Search for the cell housing the specified text and yield its [x, y] center coordinate. 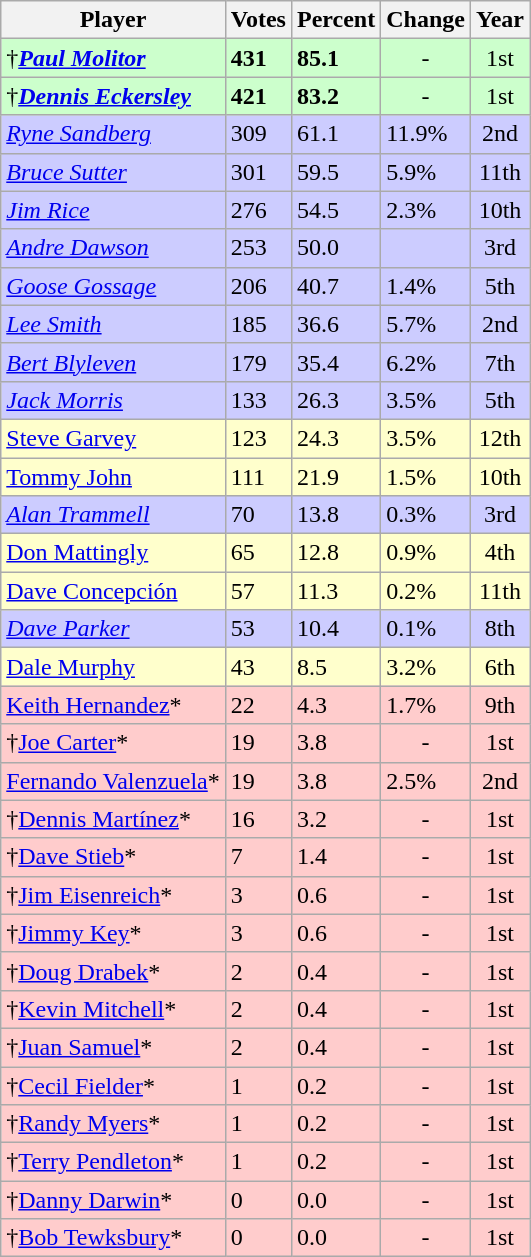
5.9% [426, 172]
Keith Hernandez* [114, 705]
†Jim Eisenreich* [114, 895]
†Joe Carter* [114, 743]
6.2% [426, 362]
Fernando Valenzuela* [114, 781]
0.1% [426, 629]
†Juan Samuel* [114, 1047]
Dale Murphy [114, 667]
Ryne Sandberg [114, 134]
22 [258, 705]
†Cecil Fielder* [114, 1085]
Year [500, 20]
7 [258, 857]
50.0 [336, 248]
61.1 [336, 134]
36.6 [336, 324]
1.7% [426, 705]
179 [258, 362]
3.2 [336, 819]
†Dennis Martínez* [114, 819]
8.5 [336, 667]
†Dennis Eckersley [114, 96]
Percent [336, 20]
24.3 [336, 438]
276 [258, 210]
12th [500, 438]
†Dave Stieb* [114, 857]
7th [500, 362]
Dave Parker [114, 629]
43 [258, 667]
13.8 [336, 515]
0.2% [426, 591]
Jim Rice [114, 210]
Lee Smith [114, 324]
2.3% [426, 210]
54.5 [336, 210]
21.9 [336, 477]
†Paul Molitor [114, 58]
1.4 [336, 857]
Change [426, 20]
†Doug Drabek* [114, 971]
0.3% [426, 515]
83.2 [336, 96]
2.5% [426, 781]
Jack Morris [114, 400]
†Terry Pendleton* [114, 1162]
431 [258, 58]
12.8 [336, 553]
Don Mattingly [114, 553]
133 [258, 400]
59.5 [336, 172]
Bert Blyleven [114, 362]
4th [500, 553]
8th [500, 629]
26.3 [336, 400]
†Jimmy Key* [114, 933]
16 [258, 819]
1.5% [426, 477]
10.4 [336, 629]
Bruce Sutter [114, 172]
70 [258, 515]
Goose Gossage [114, 286]
Alan Trammell [114, 515]
253 [258, 248]
301 [258, 172]
1.4% [426, 286]
5.7% [426, 324]
Andre Dawson [114, 248]
†Randy Myers* [114, 1124]
6th [500, 667]
†Danny Darwin* [114, 1200]
206 [258, 286]
Votes [258, 20]
421 [258, 96]
11.9% [426, 134]
65 [258, 553]
57 [258, 591]
†Bob Tewksbury* [114, 1238]
123 [258, 438]
0.9% [426, 553]
Player [114, 20]
53 [258, 629]
11.3 [336, 591]
Steve Garvey [114, 438]
†Kevin Mitchell* [114, 1009]
Dave Concepción [114, 591]
185 [258, 324]
3.2% [426, 667]
4.3 [336, 705]
35.4 [336, 362]
9th [500, 705]
85.1 [336, 58]
111 [258, 477]
309 [258, 134]
40.7 [336, 286]
Tommy John [114, 477]
